Detect which cell encompasses the target text, then output its (X, Y) center coordinate. 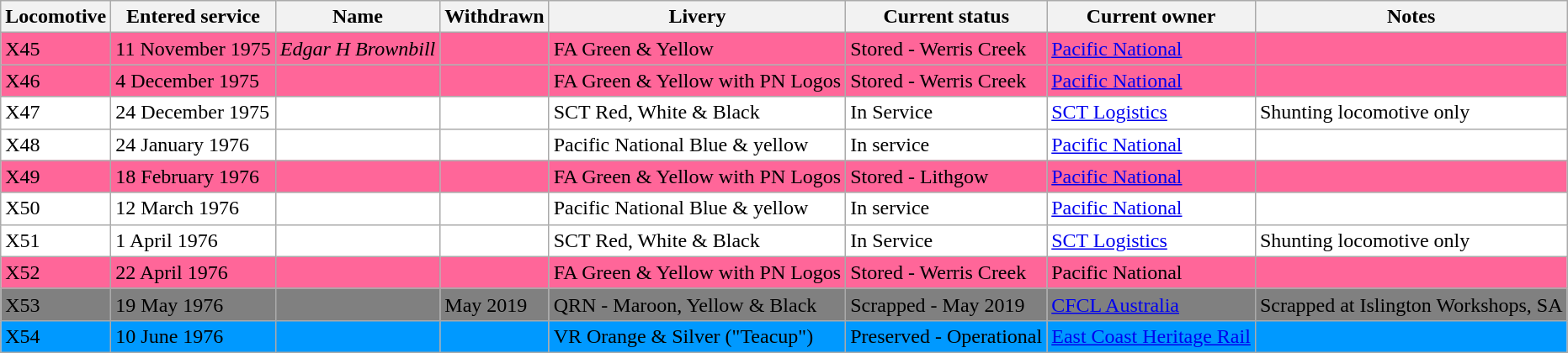
Scrapped - May 2019 (946, 304)
Scrapped at Islington Workshops, SA (1411, 304)
24 January 1976 (194, 145)
Edgar H Brownbill (358, 49)
18 February 1976 (194, 176)
1 April 1976 (194, 240)
X46 (56, 81)
Current owner (1151, 17)
22 April 1976 (194, 272)
Withdrawn (495, 17)
X54 (56, 336)
Name (358, 17)
East Coast Heritage Rail (1151, 336)
Locomotive (56, 17)
19 May 1976 (194, 304)
X47 (56, 113)
Stored - Lithgow (946, 176)
QRN - Maroon, Yellow & Black (697, 304)
May 2019 (495, 304)
X45 (56, 49)
Preserved - Operational (946, 336)
X53 (56, 304)
Livery (697, 17)
VR Orange & Silver ("Teacup") (697, 336)
X50 (56, 208)
X52 (56, 272)
Notes (1411, 17)
Current status (946, 17)
CFCL Australia (1151, 304)
X49 (56, 176)
4 December 1975 (194, 81)
X51 (56, 240)
FA Green & Yellow (697, 49)
24 December 1975 (194, 113)
Entered service (194, 17)
11 November 1975 (194, 49)
12 March 1976 (194, 208)
X48 (56, 145)
10 June 1976 (194, 336)
